Extract the [x, y] coordinate from the center of the cell holding the provided text.  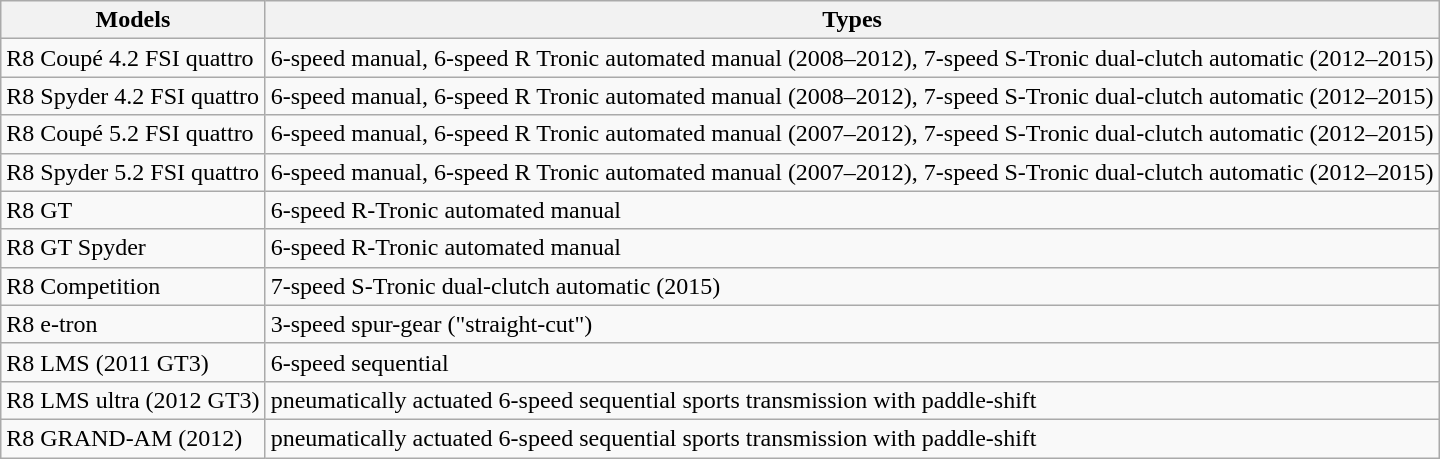
7-speed S-Tronic dual-clutch automatic (2015) [852, 286]
R8 Spyder 5.2 FSI quattro [133, 172]
3-speed spur-gear ("straight-cut") [852, 324]
6-speed sequential [852, 362]
R8 e-tron [133, 324]
R8 GRAND-AM (2012) [133, 438]
R8 GT Spyder [133, 248]
R8 LMS ultra (2012 GT3) [133, 400]
R8 LMS (2011 GT3) [133, 362]
Models [133, 20]
R8 Coupé 5.2 FSI quattro [133, 134]
R8 Competition [133, 286]
R8 Coupé 4.2 FSI quattro [133, 58]
R8 Spyder 4.2 FSI quattro [133, 96]
Types [852, 20]
R8 GT [133, 210]
